Return (x, y) of the center of cell containing provided text 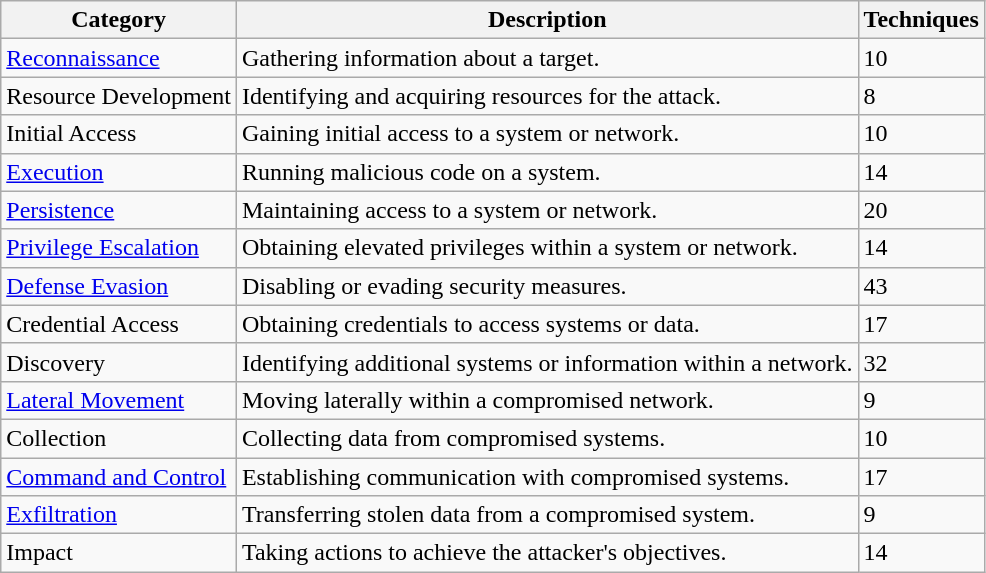
Maintaining access to a system or network. (547, 210)
Techniques (921, 20)
43 (921, 286)
Description (547, 20)
Obtaining credentials to access systems or data. (547, 324)
Impact (119, 553)
Exfiltration (119, 515)
32 (921, 362)
8 (921, 96)
Reconnaissance (119, 58)
Identifying and acquiring resources for the attack. (547, 96)
Persistence (119, 210)
Disabling or evading security measures. (547, 286)
Taking actions to achieve the attacker's objectives. (547, 553)
Moving laterally within a compromised network. (547, 400)
Identifying additional systems or information within a network. (547, 362)
Resource Development (119, 96)
Obtaining elevated privileges within a system or network. (547, 248)
Lateral Movement (119, 400)
Privilege Escalation (119, 248)
20 (921, 210)
Gathering information about a target. (547, 58)
Category (119, 20)
Initial Access (119, 134)
Gaining initial access to a system or network. (547, 134)
Collecting data from compromised systems. (547, 438)
Execution (119, 172)
Transferring stolen data from a compromised system. (547, 515)
Defense Evasion (119, 286)
Collection (119, 438)
Command and Control (119, 477)
Discovery (119, 362)
Running malicious code on a system. (547, 172)
Establishing communication with compromised systems. (547, 477)
Credential Access (119, 324)
